Extract the (X, Y) coordinate from the center of the cell holding the provided text.  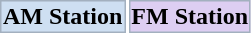
AM Station (62, 16)
FM Station (190, 16)
